Extract the [x, y] coordinate from the center of the cell holding the provided text.  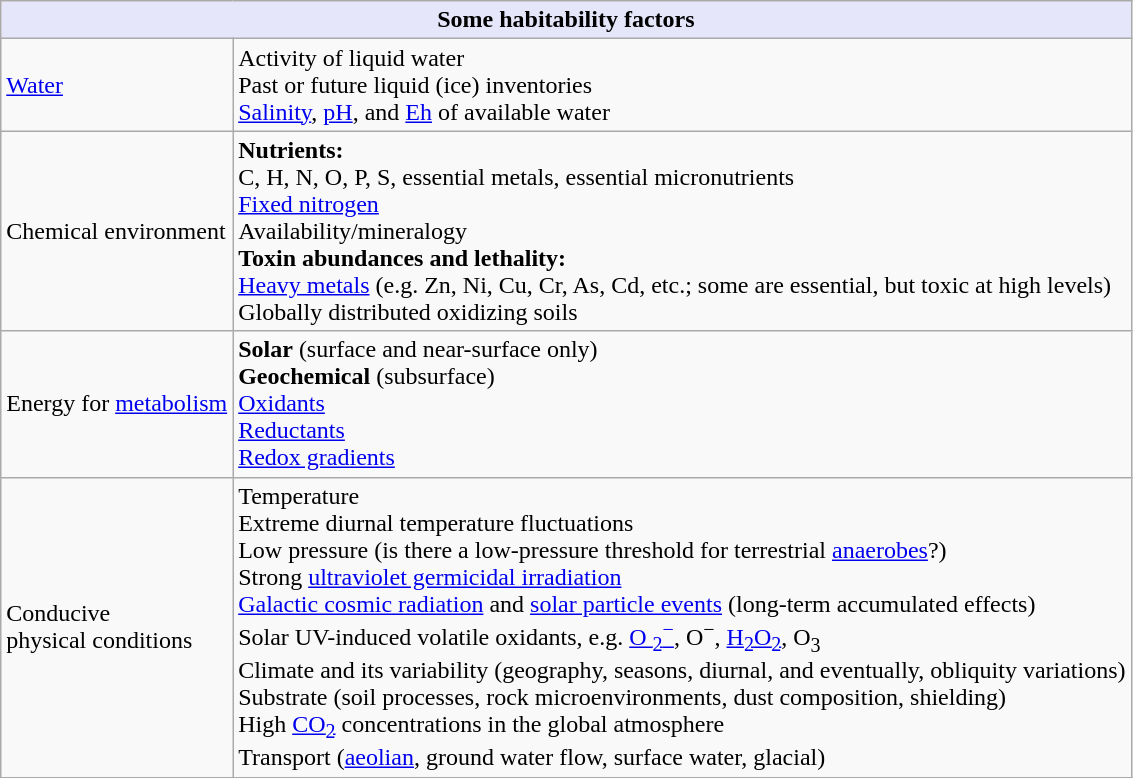
Conducive physical conditions [117, 627]
Some habitability factors [566, 20]
Water [117, 85]
Solar (surface and near-surface only) Geochemical (subsurface) Oxidants Reductants Redox gradients [682, 404]
Activity of liquid water Past or future liquid (ice) inventories Salinity, pH, and Eh of available water [682, 85]
Chemical environment [117, 231]
Energy for metabolism [117, 404]
